Pinpoint the cell where the given text exists, returning its [x, y] midpoint coordinate. 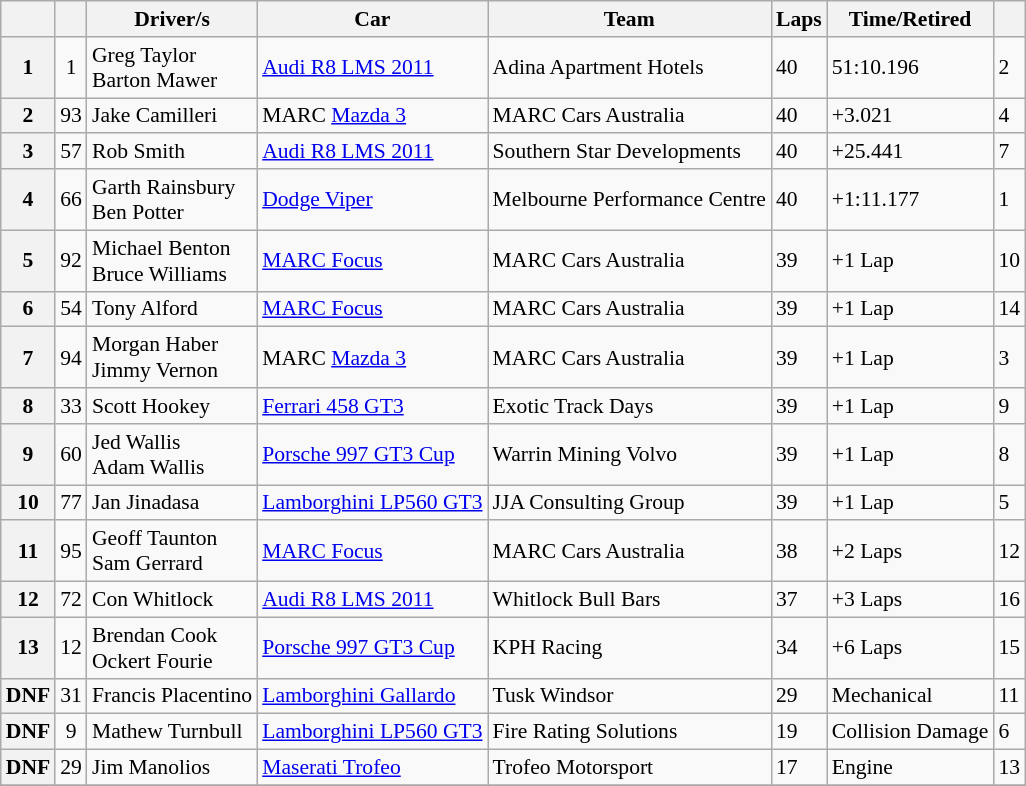
Mechanical [910, 696]
+2 Laps [910, 552]
Adina Apartment Hotels [630, 68]
54 [71, 309]
Car [372, 19]
Jan Jinadasa [172, 503]
37 [799, 600]
Exotic Track Days [630, 406]
Francis Placentino [172, 696]
95 [71, 552]
JJA Consulting Group [630, 503]
31 [71, 696]
Lamborghini Gallardo [372, 696]
Warrin Mining Volvo [630, 454]
+6 Laps [910, 648]
KPH Racing [630, 648]
94 [71, 358]
Fire Rating Solutions [630, 732]
38 [799, 552]
15 [1009, 648]
Jim Manolios [172, 768]
Time/Retired [910, 19]
Laps [799, 19]
Collision Damage [910, 732]
Scott Hookey [172, 406]
Geoff Taunton Sam Gerrard [172, 552]
Jed WallisAdam Wallis [172, 454]
Dodge Viper [372, 200]
Con Whitlock [172, 600]
Whitlock Bull Bars [630, 600]
14 [1009, 309]
57 [71, 152]
+1:11.177 [910, 200]
Driver/s [172, 19]
16 [1009, 600]
+3.021 [910, 116]
Jake Camilleri [172, 116]
Garth Rainsbury Ben Potter [172, 200]
92 [71, 260]
Ferrari 458 GT3 [372, 406]
34 [799, 648]
+3 Laps [910, 600]
51:10.196 [910, 68]
Maserati Trofeo [372, 768]
66 [71, 200]
Tony Alford [172, 309]
Mathew Turnbull [172, 732]
Trofeo Motorsport [630, 768]
Southern Star Developments [630, 152]
93 [71, 116]
Team [630, 19]
Rob Smith [172, 152]
17 [799, 768]
Michael Benton Bruce Williams [172, 260]
Tusk Windsor [630, 696]
Morgan HaberJimmy Vernon [172, 358]
60 [71, 454]
Melbourne Performance Centre [630, 200]
33 [71, 406]
77 [71, 503]
Greg Taylor Barton Mawer [172, 68]
+25.441 [910, 152]
Engine [910, 768]
Brendan Cook Ockert Fourie [172, 648]
72 [71, 600]
19 [799, 732]
